Capture the cell that displays the provided text and extract its [X, Y] central coordinate. 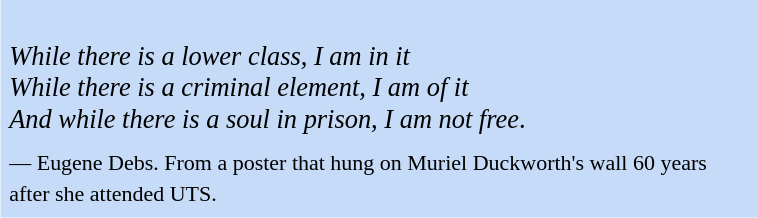
— Eugene Debs. From a poster that hung on Muriel Duckworth's wall 60 years after she attended UTS. [380, 177]
While there is a lower class, I am in it While there is a criminal element, I am of it And while there is a soul in prison, I am not free. [380, 72]
